Locate the cell with the specified text and output its (X, Y) center coordinate. 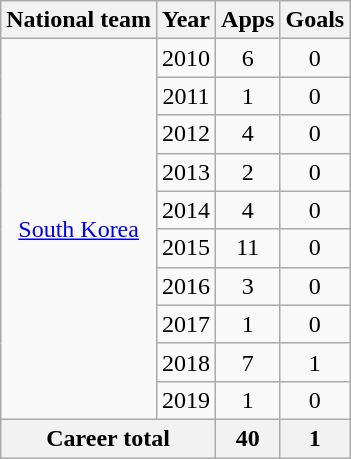
Year (186, 20)
2019 (186, 400)
Apps (248, 20)
2015 (186, 248)
3 (248, 286)
2010 (186, 58)
11 (248, 248)
Goals (315, 20)
40 (248, 438)
2018 (186, 362)
National team (79, 20)
2012 (186, 134)
2013 (186, 172)
6 (248, 58)
2017 (186, 324)
7 (248, 362)
2011 (186, 96)
2016 (186, 286)
Career total (108, 438)
2014 (186, 210)
2 (248, 172)
South Korea (79, 230)
